Determine the (X, Y) coordinate at the center of the cell enclosing the given text.  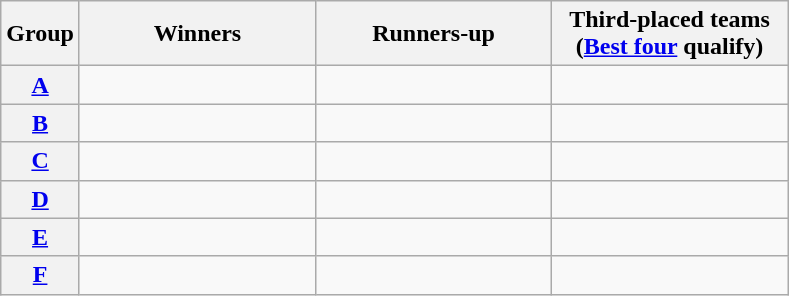
Runners-up (433, 34)
B (40, 123)
A (40, 85)
D (40, 199)
Third-placed teams(Best four qualify) (670, 34)
C (40, 161)
Group (40, 34)
Winners (197, 34)
E (40, 237)
F (40, 275)
